Output the (x, y) coordinate of the center of the cell containing the given text.  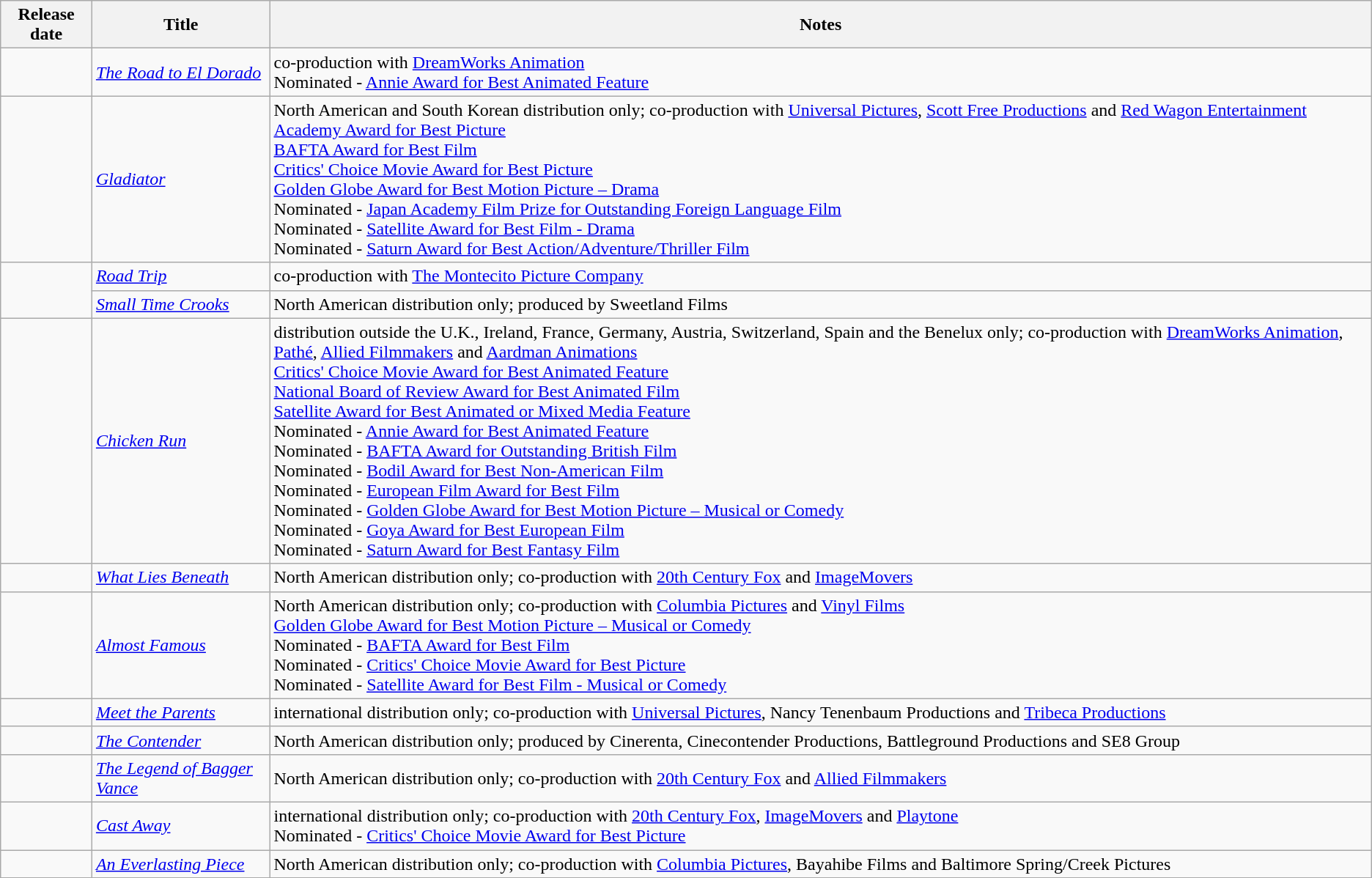
Meet the Parents (180, 712)
North American distribution only; co-production with Columbia Pictures, Bayahibe Films and Baltimore Spring/Creek Pictures (821, 864)
An Everlasting Piece (180, 864)
Title (180, 25)
The Legend of Bagger Vance (180, 778)
North American distribution only; produced by Cinerenta, Cinecontender Productions, Battleground Productions and SE8 Group (821, 740)
Cast Away (180, 825)
Chicken Run (180, 441)
North American distribution only; produced by Sweetland Films (821, 304)
The Road to El Dorado (180, 72)
North American distribution only; co-production with 20th Century Fox and Allied Filmmakers (821, 778)
Release date (47, 25)
international distribution only; co-production with Universal Pictures, Nancy Tenenbaum Productions and Tribeca Productions (821, 712)
The Contender (180, 740)
Gladiator (180, 179)
Notes (821, 25)
co-production with The Montecito Picture Company (821, 276)
Small Time Crooks (180, 304)
Almost Famous (180, 645)
North American distribution only; co-production with 20th Century Fox and ImageMovers (821, 578)
What Lies Beneath (180, 578)
Road Trip (180, 276)
co-production with DreamWorks AnimationNominated - Annie Award for Best Animated Feature (821, 72)
